Output the [X, Y] coordinate of the center of the cell containing the given text.  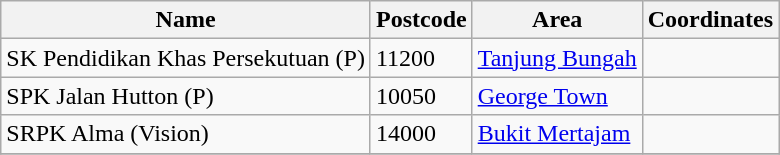
SRPK Alma (Vision) [186, 134]
George Town [557, 96]
Name [186, 20]
11200 [421, 58]
Tanjung Bungah [557, 58]
14000 [421, 134]
Coordinates [710, 20]
Postcode [421, 20]
SPK Jalan Hutton (P) [186, 96]
Area [557, 20]
SK Pendidikan Khas Persekutuan (P) [186, 58]
Bukit Mertajam [557, 134]
10050 [421, 96]
